Return [x, y] of the center of cell containing provided text 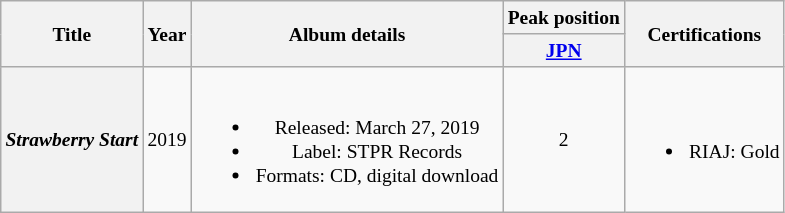
2 [564, 139]
Strawberry Start [72, 139]
Album details [347, 34]
2019 [167, 139]
Peak position [564, 18]
Certifications [704, 34]
RIAJ: Gold [704, 139]
Title [72, 34]
JPN [564, 50]
Year [167, 34]
Released: March 27, 2019Label: STPR RecordsFormats: CD, digital download [347, 139]
